Search for the cell housing the specified text and yield its [X, Y] center coordinate. 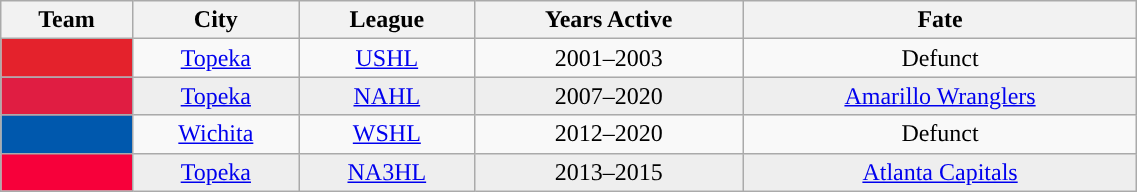
Atlanta Capitals [940, 172]
Wichita [216, 134]
League [388, 20]
2013–2015 [608, 172]
WSHL [388, 134]
Team [66, 20]
Years Active [608, 20]
2007–2020 [608, 96]
USHL [388, 58]
2001–2003 [608, 58]
2012–2020 [608, 134]
NAHL [388, 96]
NA3HL [388, 172]
Amarillo Wranglers [940, 96]
City [216, 20]
Fate [940, 20]
